Scan for the cell matching the given text and deliver its [X, Y] coordinate at center. 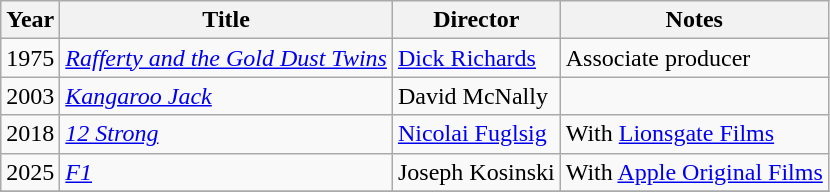
12 Strong [226, 134]
Director [476, 20]
Kangaroo Jack [226, 96]
Year [30, 20]
With Lionsgate Films [694, 134]
With Apple Original Films [694, 172]
F1 [226, 172]
Notes [694, 20]
Associate producer [694, 58]
Nicolai Fuglsig [476, 134]
David McNally [476, 96]
Title [226, 20]
Dick Richards [476, 58]
1975 [30, 58]
2003 [30, 96]
Joseph Kosinski [476, 172]
Rafferty and the Gold Dust Twins [226, 58]
2018 [30, 134]
2025 [30, 172]
